Extract the (X, Y) coordinate from the center of the cell holding the provided text.  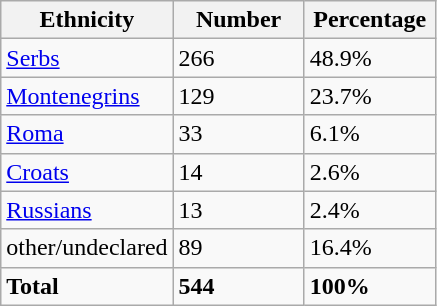
33 (238, 134)
129 (238, 96)
Ethnicity (87, 20)
89 (238, 248)
Total (87, 286)
Number (238, 20)
Percentage (370, 20)
14 (238, 172)
Russians (87, 210)
100% (370, 286)
Montenegrins (87, 96)
Roma (87, 134)
23.7% (370, 96)
16.4% (370, 248)
2.6% (370, 172)
other/undeclared (87, 248)
Croats (87, 172)
6.1% (370, 134)
266 (238, 58)
13 (238, 210)
544 (238, 286)
Serbs (87, 58)
48.9% (370, 58)
2.4% (370, 210)
